Detect which cell encompasses the target text, then output its [X, Y] center coordinate. 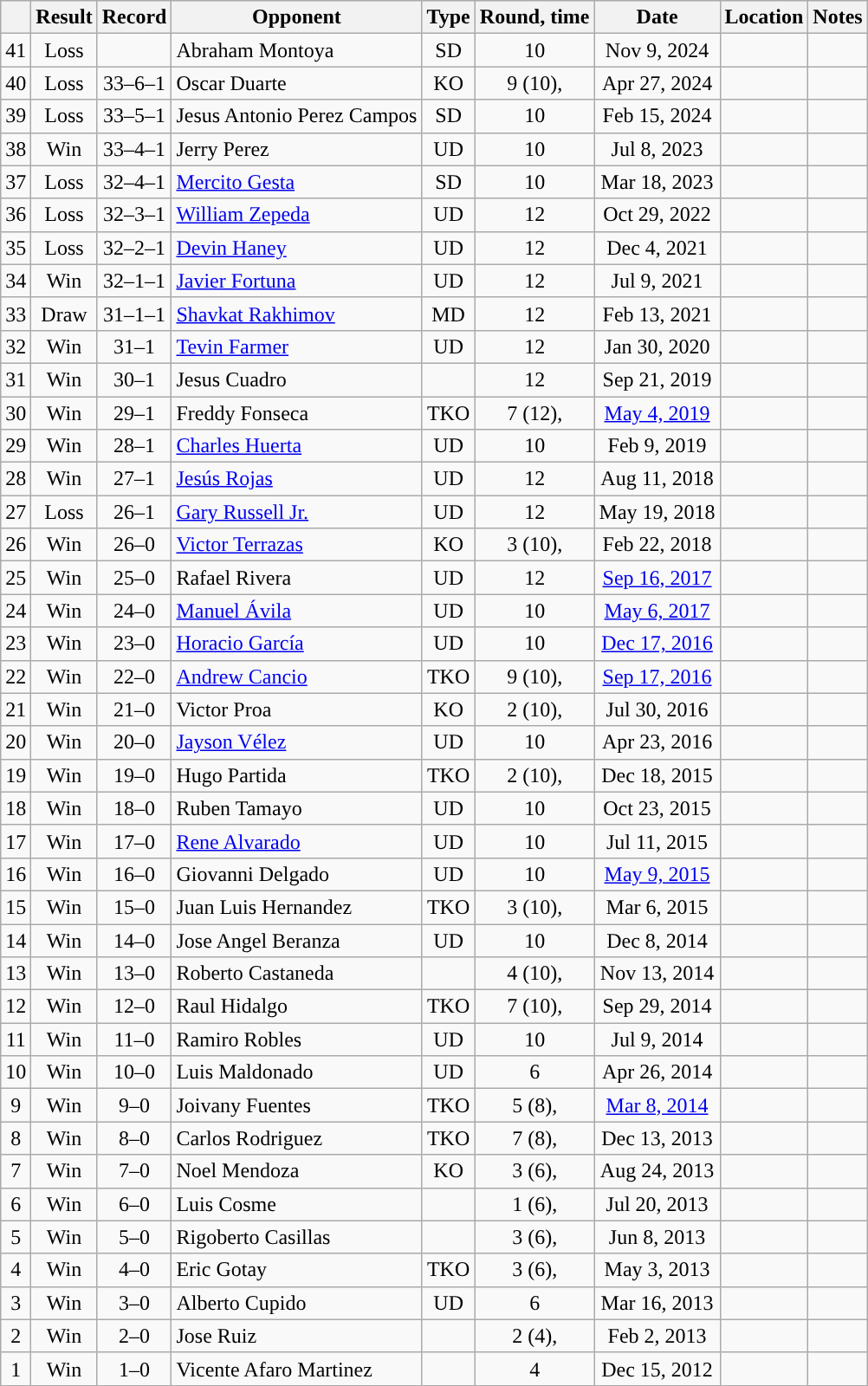
Mar 6, 2015 [657, 907]
May 6, 2017 [657, 611]
Tevin Farmer [296, 346]
Andrew Cancio [296, 677]
Raul Hidalgo [296, 1007]
26–1 [134, 512]
34 [16, 281]
Joivany Fuentes [296, 1105]
Luis Maldonado [296, 1072]
Feb 22, 2018 [657, 545]
Sep 21, 2019 [657, 379]
Roberto Castaneda [296, 974]
Location [764, 17]
Date [657, 17]
Giovanni Delgado [296, 874]
Mar 16, 2013 [657, 1303]
Jul 9, 2021 [657, 281]
23–0 [134, 644]
Dec 15, 2012 [657, 1369]
Ramiro Robles [296, 1039]
Alberto Cupido [296, 1303]
Hugo Partida [296, 775]
Manuel Ávila [296, 611]
6–0 [134, 1204]
Luis Cosme [296, 1204]
24 [16, 611]
Victor Proa [296, 709]
33–6–1 [134, 83]
Apr 26, 2014 [657, 1072]
Jul 30, 2016 [657, 709]
22 [16, 677]
20 [16, 742]
7–0 [134, 1171]
Jan 30, 2020 [657, 346]
16 [16, 874]
30–1 [134, 379]
36 [16, 215]
MD [449, 314]
7 (10), [534, 1007]
2 [16, 1336]
17–0 [134, 841]
20–0 [134, 742]
25–0 [134, 578]
35 [16, 248]
28 [16, 479]
25 [16, 578]
13 [16, 974]
8–0 [134, 1138]
Sep 17, 2016 [657, 677]
15 [16, 907]
May 3, 2013 [657, 1270]
32–3–1 [134, 215]
Oct 23, 2015 [657, 808]
33–4–1 [134, 149]
Jesús Rojas [296, 479]
12–0 [134, 1007]
Feb 2, 2013 [657, 1336]
21–0 [134, 709]
Rene Alvarado [296, 841]
14 [16, 940]
11–0 [134, 1039]
27 [16, 512]
29 [16, 446]
Ruben Tamayo [296, 808]
5–0 [134, 1237]
3 [16, 1303]
Dec 17, 2016 [657, 644]
27–1 [134, 479]
Juan Luis Hernandez [296, 907]
Draw [64, 314]
5 [16, 1237]
Noel Mendoza [296, 1171]
21 [16, 709]
May 19, 2018 [657, 512]
Carlos Rodriguez [296, 1138]
7 [16, 1171]
23 [16, 644]
40 [16, 83]
Rigoberto Casillas [296, 1237]
4 (10), [534, 974]
Dec 8, 2014 [657, 940]
Charles Huerta [296, 446]
Mar 18, 2023 [657, 182]
William Zepeda [296, 215]
Feb 9, 2019 [657, 446]
32–1–1 [134, 281]
Oct 29, 2022 [657, 215]
Jul 11, 2015 [657, 841]
Opponent [296, 17]
39 [16, 116]
33 [16, 314]
Gary Russell Jr. [296, 512]
Shavkat Rakhimov [296, 314]
May 9, 2015 [657, 874]
3–0 [134, 1303]
17 [16, 841]
26 [16, 545]
Nov 13, 2014 [657, 974]
32–4–1 [134, 182]
9 [16, 1105]
Eric Gotay [296, 1270]
2 (4), [534, 1336]
May 4, 2019 [657, 413]
15–0 [134, 907]
Notes [838, 17]
32–2–1 [134, 248]
Jesus Cuadro [296, 379]
Jul 8, 2023 [657, 149]
1 (6), [534, 1204]
Mercito Gesta [296, 182]
Jose Angel Beranza [296, 940]
13–0 [134, 974]
Feb 15, 2024 [657, 116]
7 (8), [534, 1138]
Abraham Montoya [296, 50]
Jul 9, 2014 [657, 1039]
38 [16, 149]
31–1–1 [134, 314]
29–1 [134, 413]
18 [16, 808]
2–0 [134, 1336]
Apr 27, 2024 [657, 83]
32 [16, 346]
Aug 11, 2018 [657, 479]
24–0 [134, 611]
19 [16, 775]
5 (8), [534, 1105]
28–1 [134, 446]
Aug 24, 2013 [657, 1171]
4–0 [134, 1270]
Rafael Rivera [296, 578]
Mar 8, 2014 [657, 1105]
Javier Fortuna [296, 281]
1–0 [134, 1369]
Jerry Perez [296, 149]
14–0 [134, 940]
Jesus Antonio Perez Campos [296, 116]
Sep 16, 2017 [657, 578]
37 [16, 182]
Vicente Afaro Martinez [296, 1369]
Round, time [534, 17]
Jul 20, 2013 [657, 1204]
19–0 [134, 775]
7 (12), [534, 413]
Victor Terrazas [296, 545]
Freddy Fonseca [296, 413]
30 [16, 413]
Dec 13, 2013 [657, 1138]
Horacio García [296, 644]
Feb 13, 2021 [657, 314]
Devin Haney [296, 248]
Type [449, 17]
Jayson Vélez [296, 742]
Oscar Duarte [296, 83]
Nov 9, 2024 [657, 50]
26–0 [134, 545]
Result [64, 17]
Dec 4, 2021 [657, 248]
Apr 23, 2016 [657, 742]
Dec 18, 2015 [657, 775]
Jose Ruiz [296, 1336]
22–0 [134, 677]
33–5–1 [134, 116]
11 [16, 1039]
Record [134, 17]
16–0 [134, 874]
10–0 [134, 1072]
9–0 [134, 1105]
Jun 8, 2013 [657, 1237]
41 [16, 50]
31 [16, 379]
31–1 [134, 346]
1 [16, 1369]
18–0 [134, 808]
Sep 29, 2014 [657, 1007]
8 [16, 1138]
